Pinpoint the cell where the given text exists, returning its (x, y) midpoint coordinate. 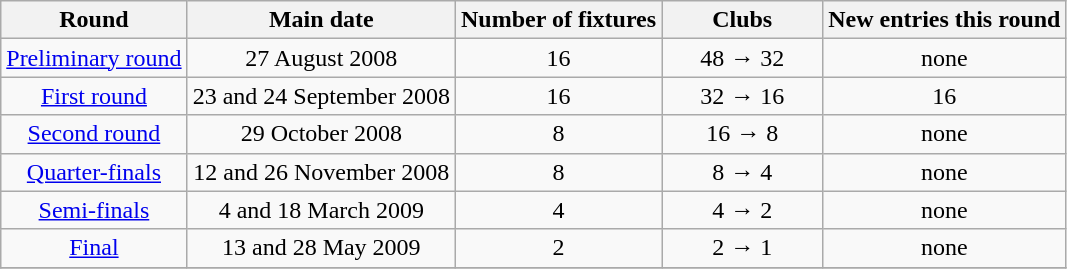
Clubs (742, 20)
4 and 18 March 2009 (321, 210)
27 August 2008 (321, 58)
2 → 1 (742, 248)
Semi-finals (94, 210)
32 → 16 (742, 96)
New entries this round (944, 20)
Final (94, 248)
2 (558, 248)
4 (558, 210)
Number of fixtures (558, 20)
Round (94, 20)
4 → 2 (742, 210)
48 → 32 (742, 58)
Main date (321, 20)
12 and 26 November 2008 (321, 172)
8 → 4 (742, 172)
16 → 8 (742, 134)
13 and 28 May 2009 (321, 248)
First round (94, 96)
23 and 24 September 2008 (321, 96)
Preliminary round (94, 58)
Second round (94, 134)
29 October 2008 (321, 134)
Quarter-finals (94, 172)
